Search for the cell housing the specified text and yield its [X, Y] center coordinate. 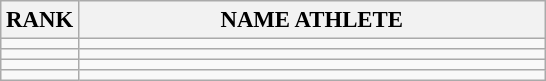
RANK [40, 20]
NAME ATHLETE [312, 20]
